Output the [X, Y] coordinate of the center of the cell containing the given text.  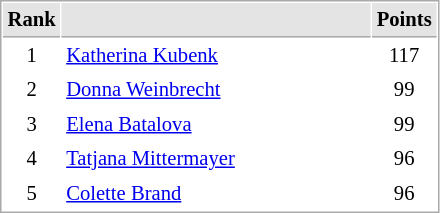
Elena Batalova [216, 124]
Points [404, 20]
Rank [32, 20]
4 [32, 158]
5 [32, 194]
1 [32, 56]
Donna Weinbrecht [216, 90]
117 [404, 56]
Tatjana Mittermayer [216, 158]
3 [32, 124]
2 [32, 90]
Colette Brand [216, 194]
Katherina Kubenk [216, 56]
